Provide the [x, y] coordinate of the cell's center where the given text is located.  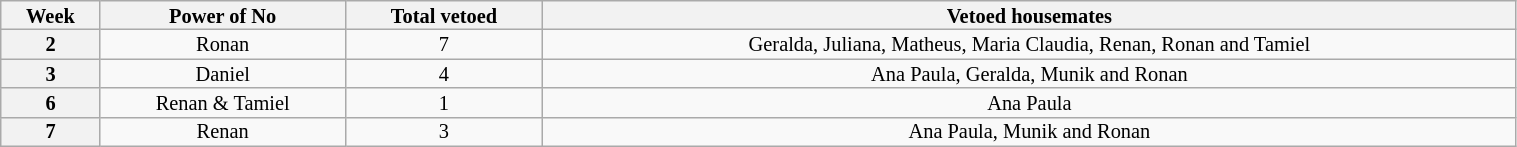
Renan & Tamiel [222, 102]
1 [444, 102]
Week [50, 14]
2 [50, 44]
Ronan [222, 44]
Total vetoed [444, 14]
Ana Paula, Geralda, Munik and Ronan [1030, 74]
6 [50, 102]
Ana Paula, Munik and Ronan [1030, 132]
Daniel [222, 74]
Geralda, Juliana, Matheus, Maria Claudia, Renan, Ronan and Tamiel [1030, 44]
Ana Paula [1030, 102]
Power of No [222, 14]
4 [444, 74]
Renan [222, 132]
Vetoed housemates [1030, 14]
